From the cell containing the given text, extract its center point as (x, y) coordinate. 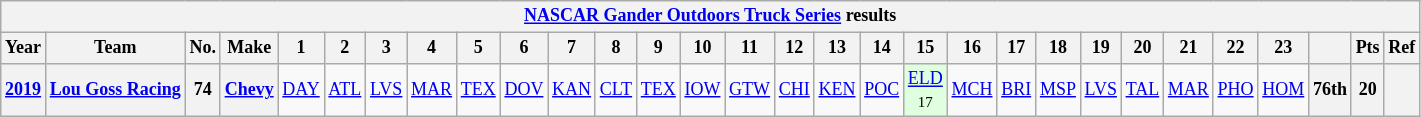
Ref (1402, 48)
Team (115, 48)
2 (345, 48)
14 (882, 48)
74 (202, 90)
KEN (837, 90)
MSP (1058, 90)
22 (1236, 48)
Pts (1368, 48)
ELD17 (925, 90)
10 (702, 48)
HOM (1284, 90)
76th (1330, 90)
DAY (301, 90)
8 (616, 48)
16 (972, 48)
7 (572, 48)
23 (1284, 48)
ATL (345, 90)
1 (301, 48)
MCH (972, 90)
IOW (702, 90)
2019 (24, 90)
18 (1058, 48)
15 (925, 48)
4 (432, 48)
12 (794, 48)
Make (249, 48)
Lou Goss Racing (115, 90)
9 (658, 48)
PHO (1236, 90)
11 (750, 48)
NASCAR Gander Outdoors Truck Series results (710, 16)
21 (1189, 48)
GTW (750, 90)
5 (478, 48)
BRI (1016, 90)
3 (386, 48)
No. (202, 48)
19 (1100, 48)
DOV (524, 90)
POC (882, 90)
17 (1016, 48)
Year (24, 48)
CHI (794, 90)
KAN (572, 90)
CLT (616, 90)
6 (524, 48)
13 (837, 48)
Chevy (249, 90)
TAL (1142, 90)
